Identify which cell holds the provided text, then report its (X, Y) central coordinate. 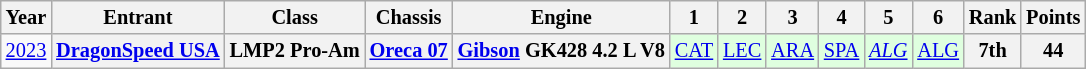
1 (694, 17)
2023 (26, 51)
CAT (694, 51)
3 (792, 17)
Engine (562, 17)
DragonSpeed USA (138, 51)
Class (295, 17)
ARA (792, 51)
Rank (992, 17)
SPA (842, 51)
Entrant (138, 17)
Chassis (409, 17)
44 (1053, 51)
4 (842, 17)
LEC (742, 51)
Oreca 07 (409, 51)
7th (992, 51)
Points (1053, 17)
5 (888, 17)
6 (938, 17)
Year (26, 17)
LMP2 Pro-Am (295, 51)
2 (742, 17)
Gibson GK428 4.2 L V8 (562, 51)
